Determine the (X, Y) coordinate at the center of the cell enclosing the given text.  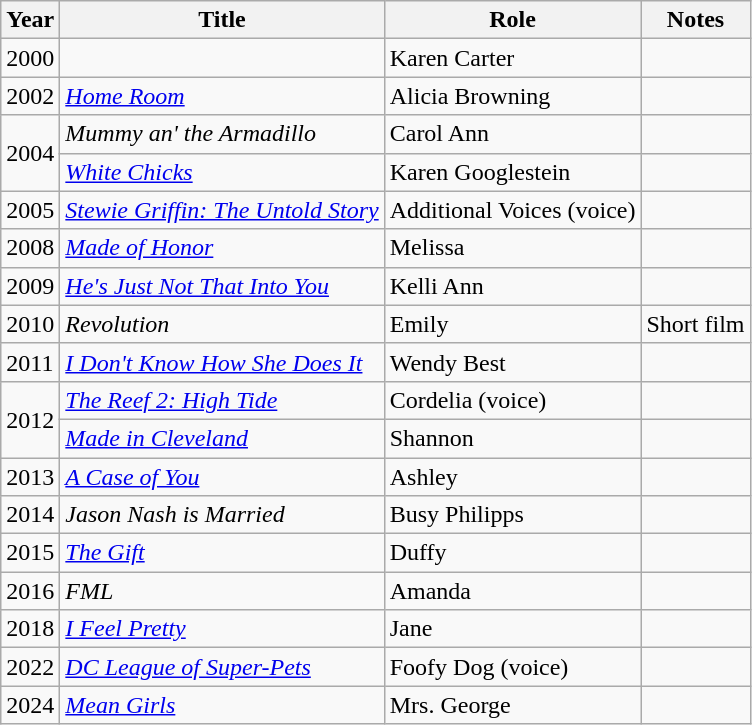
2005 (30, 210)
2000 (30, 58)
Notes (696, 20)
He's Just Not That Into You (222, 286)
Kelli Ann (512, 286)
White Chicks (222, 172)
Title (222, 20)
Alicia Browning (512, 96)
Ashley (512, 477)
2018 (30, 629)
Stewie Griffin: The Untold Story (222, 210)
Amanda (512, 591)
Busy Philipps (512, 515)
A Case of You (222, 477)
2015 (30, 553)
Foofy Dog (voice) (512, 667)
Jane (512, 629)
Additional Voices (voice) (512, 210)
FML (222, 591)
2004 (30, 153)
2024 (30, 705)
Role (512, 20)
2009 (30, 286)
Carol Ann (512, 134)
Mean Girls (222, 705)
Duffy (512, 553)
Jason Nash is Married (222, 515)
2002 (30, 96)
Emily (512, 324)
The Reef 2: High Tide (222, 400)
2008 (30, 248)
Karen Carter (512, 58)
Year (30, 20)
2010 (30, 324)
2022 (30, 667)
Melissa (512, 248)
DC League of Super-Pets (222, 667)
Short film (696, 324)
2013 (30, 477)
Made in Cleveland (222, 438)
2016 (30, 591)
Shannon (512, 438)
Karen Googlestein (512, 172)
Revolution (222, 324)
The Gift (222, 553)
I Feel Pretty (222, 629)
Made of Honor (222, 248)
2012 (30, 419)
Cordelia (voice) (512, 400)
2011 (30, 362)
Wendy Best (512, 362)
2014 (30, 515)
Home Room (222, 96)
I Don't Know How She Does It (222, 362)
Mummy an' the Armadillo (222, 134)
Mrs. George (512, 705)
